Capture the cell that displays the provided text and extract its [X, Y] central coordinate. 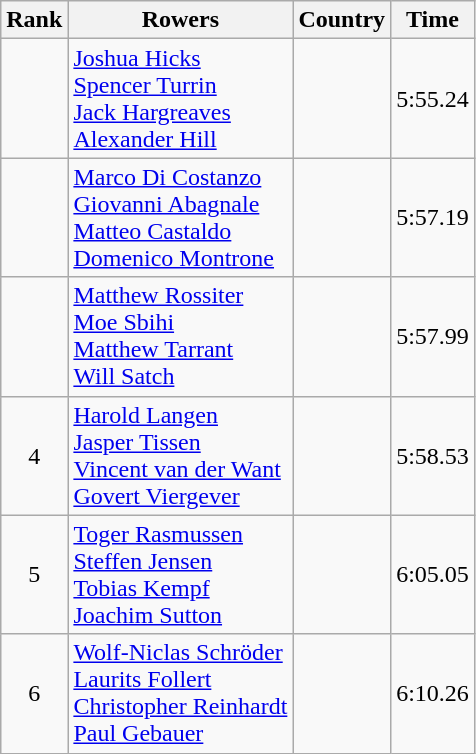
4 [34, 456]
6 [34, 694]
5:57.19 [433, 218]
5:58.53 [433, 456]
Rank [34, 20]
Country [342, 20]
Wolf-Niclas SchröderLaurits FollertChristopher ReinhardtPaul Gebauer [180, 694]
5:55.24 [433, 98]
Marco Di CostanzoGiovanni AbagnaleMatteo CastaldoDomenico Montrone [180, 218]
Matthew RossiterMoe SbihiMatthew TarrantWill Satch [180, 336]
6:05.05 [433, 574]
Rowers [180, 20]
5:57.99 [433, 336]
5 [34, 574]
6:10.26 [433, 694]
Harold LangenJasper TissenVincent van der WantGovert Viergever [180, 456]
Joshua HicksSpencer TurrinJack HargreavesAlexander Hill [180, 98]
Toger RasmussenSteffen JensenTobias KempfJoachim Sutton [180, 574]
Time [433, 20]
